Provide the (X, Y) coordinate of the cell's center where the given text is located.  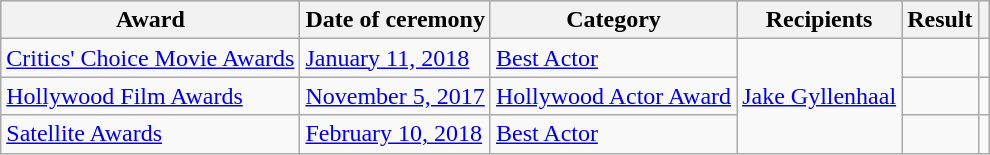
November 5, 2017 (396, 96)
Critics' Choice Movie Awards (150, 58)
Hollywood Actor Award (613, 96)
Date of ceremony (396, 20)
Hollywood Film Awards (150, 96)
Jake Gyllenhaal (820, 96)
Recipients (820, 20)
Award (150, 20)
Satellite Awards (150, 134)
Result (940, 20)
Category (613, 20)
January 11, 2018 (396, 58)
February 10, 2018 (396, 134)
